For the text-containing cell, return its midpoint in (X, Y) coordinate format. 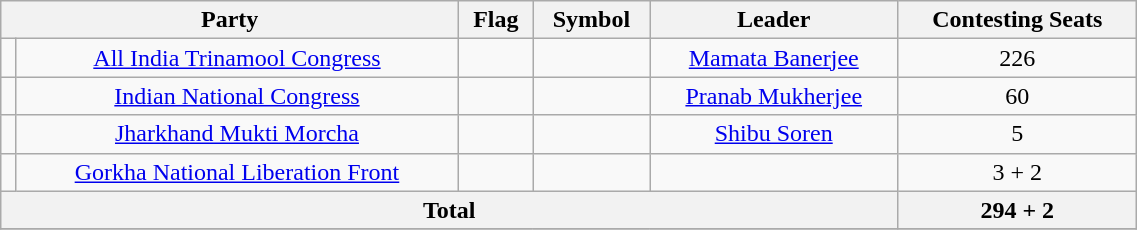
Indian National Congress (236, 96)
226 (1018, 58)
Jharkhand Mukti Morcha (236, 134)
Leader (774, 20)
Mamata Banerjee (774, 58)
Symbol (592, 20)
60 (1018, 96)
294 + 2 (1018, 210)
Party (230, 20)
Flag (496, 20)
3 + 2 (1018, 172)
Pranab Mukherjee (774, 96)
All India Trinamool Congress (236, 58)
Gorkha National Liberation Front (236, 172)
Shibu Soren (774, 134)
Contesting Seats (1018, 20)
5 (1018, 134)
Total (450, 210)
